Detect which cell encompasses the target text, then output its (X, Y) center coordinate. 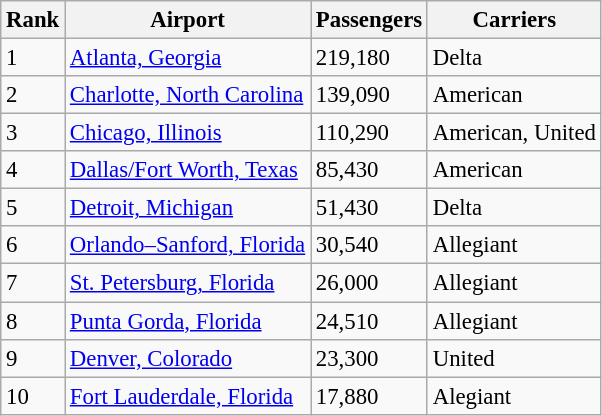
Dallas/Fort Worth, Texas (188, 170)
24,510 (370, 321)
110,290 (370, 133)
Orlando–Sanford, Florida (188, 245)
5 (33, 208)
Atlanta, Georgia (188, 58)
7 (33, 283)
6 (33, 245)
2 (33, 95)
9 (33, 358)
St. Petersburg, Florida (188, 283)
8 (33, 321)
219,180 (370, 58)
Passengers (370, 20)
1 (33, 58)
Fort Lauderdale, Florida (188, 396)
139,090 (370, 95)
Charlotte, North Carolina (188, 95)
51,430 (370, 208)
Carriers (514, 20)
Detroit, Michigan (188, 208)
Punta Gorda, Florida (188, 321)
30,540 (370, 245)
Alegiant (514, 396)
26,000 (370, 283)
Chicago, Illinois (188, 133)
23,300 (370, 358)
Denver, Colorado (188, 358)
United (514, 358)
American, United (514, 133)
Airport (188, 20)
17,880 (370, 396)
Rank (33, 20)
85,430 (370, 170)
10 (33, 396)
4 (33, 170)
3 (33, 133)
